Identify which cell holds the provided text, then report its [x, y] central coordinate. 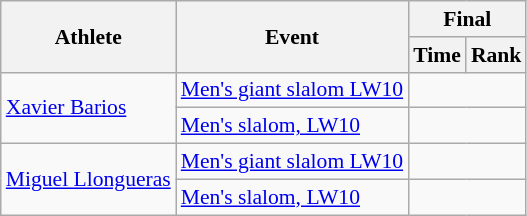
Rank [496, 55]
Xavier Barios [88, 108]
Miguel Llongueras [88, 180]
Time [437, 55]
Event [292, 36]
Athlete [88, 36]
Final [467, 19]
